Extract the [x, y] coordinate from the center of the cell holding the provided text.  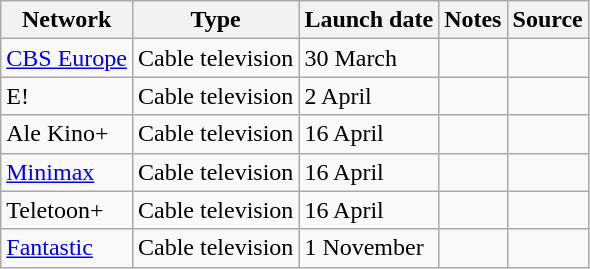
Type [215, 20]
Teletoon+ [67, 210]
CBS Europe [67, 58]
Network [67, 20]
Minimax [67, 172]
Notes [473, 20]
E! [67, 96]
Fantastic [67, 248]
1 November [369, 248]
Source [548, 20]
30 March [369, 58]
Ale Kino+ [67, 134]
Launch date [369, 20]
2 April [369, 96]
